Extract the [X, Y] coordinate from the center of the cell holding the provided text.  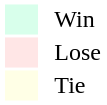
Tie [78, 85]
Lose [78, 53]
Win [78, 19]
